Scan for the cell matching the given text and deliver its [x, y] coordinate at center. 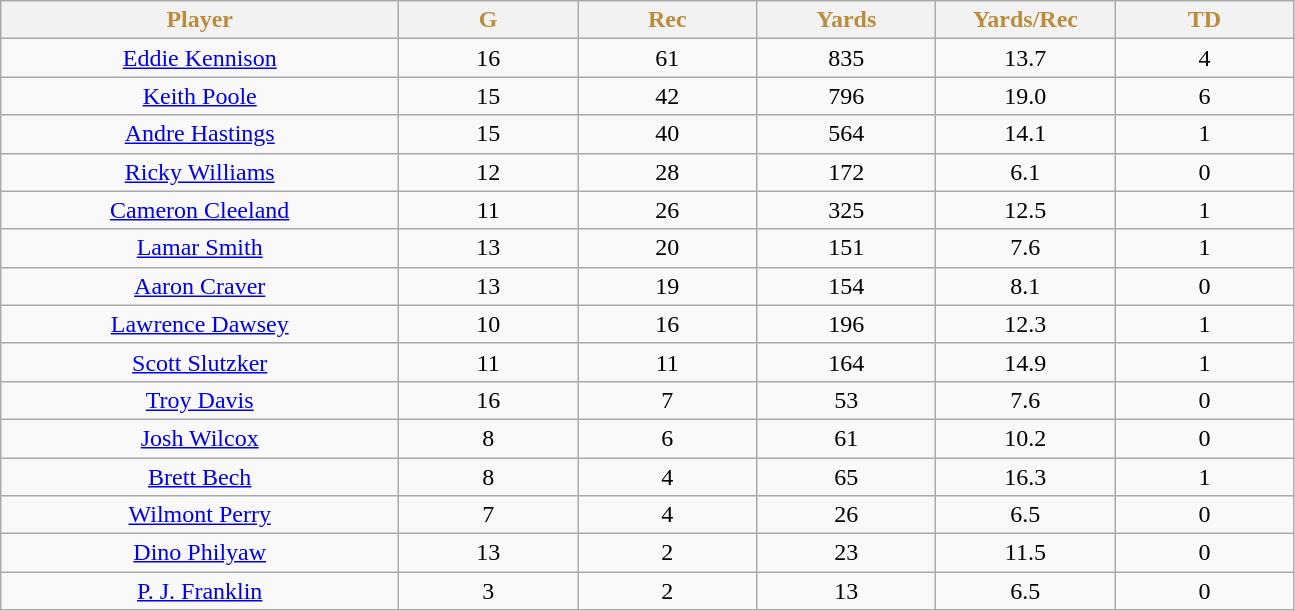
Lawrence Dawsey [200, 324]
6.1 [1026, 172]
Scott Slutzker [200, 362]
19 [668, 286]
3 [488, 591]
14.1 [1026, 134]
164 [846, 362]
40 [668, 134]
Yards [846, 20]
12 [488, 172]
42 [668, 96]
Josh Wilcox [200, 438]
53 [846, 400]
564 [846, 134]
Player [200, 20]
TD [1204, 20]
172 [846, 172]
Yards/Rec [1026, 20]
Andre Hastings [200, 134]
10 [488, 324]
Wilmont Perry [200, 515]
16.3 [1026, 477]
Eddie Kennison [200, 58]
10.2 [1026, 438]
Dino Philyaw [200, 553]
154 [846, 286]
796 [846, 96]
11.5 [1026, 553]
23 [846, 553]
Cameron Cleeland [200, 210]
8.1 [1026, 286]
835 [846, 58]
G [488, 20]
P. J. Franklin [200, 591]
13.7 [1026, 58]
12.5 [1026, 210]
Aaron Craver [200, 286]
Lamar Smith [200, 248]
28 [668, 172]
Ricky Williams [200, 172]
12.3 [1026, 324]
Troy Davis [200, 400]
14.9 [1026, 362]
Brett Bech [200, 477]
Keith Poole [200, 96]
151 [846, 248]
196 [846, 324]
65 [846, 477]
325 [846, 210]
19.0 [1026, 96]
Rec [668, 20]
20 [668, 248]
